Return the (X, Y) coordinate for the center point of the cell that contains the specified text.  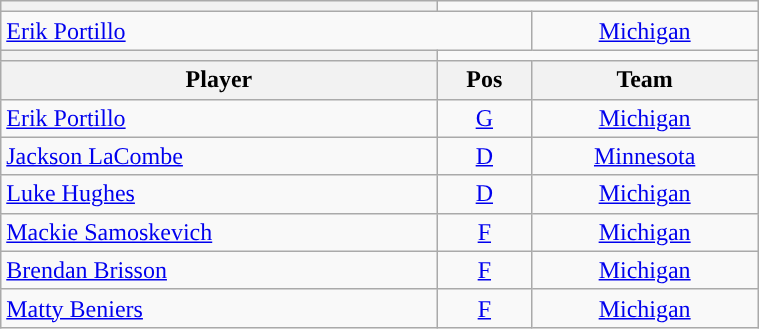
Brendan Brisson (219, 270)
Team (645, 80)
Luke Hughes (219, 194)
Minnesota (645, 156)
G (484, 118)
Player (219, 80)
Mackie Samoskevich (219, 232)
Matty Beniers (219, 308)
Jackson LaCombe (219, 156)
Pos (484, 80)
